Find where the given text appears and provide that cell's center as [X, Y] coordinate. 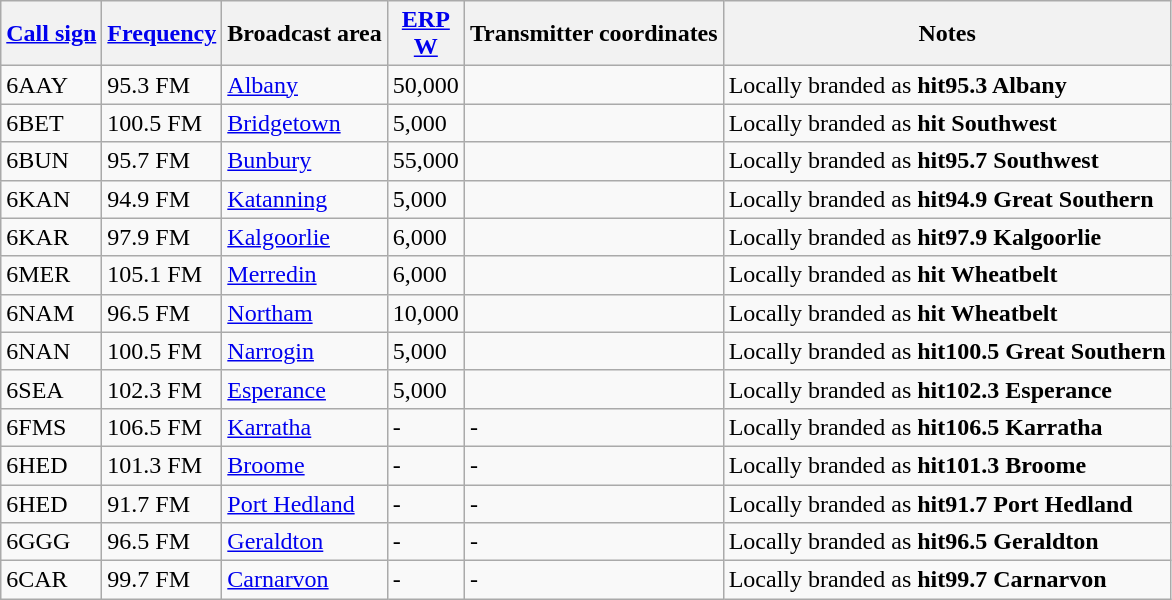
Albany [304, 85]
ERPW [426, 34]
Notes [947, 34]
6MER [52, 275]
95.7 FM [162, 161]
105.1 FM [162, 275]
91.7 FM [162, 503]
Katanning [304, 199]
6CAR [52, 580]
102.3 FM [162, 389]
Bunbury [304, 161]
101.3 FM [162, 465]
Call sign [52, 34]
94.9 FM [162, 199]
Locally branded as hit96.5 Geraldton [947, 542]
50,000 [426, 85]
Locally branded as hit99.7 Carnarvon [947, 580]
Locally branded as hit100.5 Great Southern [947, 351]
6BUN [52, 161]
Locally branded as hit94.9 Great Southern [947, 199]
6GGG [52, 542]
Locally branded as hit91.7 Port Hedland [947, 503]
Broome [304, 465]
Bridgetown [304, 123]
6KAN [52, 199]
Locally branded as hit101.3 Broome [947, 465]
Locally branded as hit Southwest [947, 123]
Narrogin [304, 351]
Esperance [304, 389]
97.9 FM [162, 237]
Merredin [304, 275]
6FMS [52, 427]
Locally branded as hit102.3 Esperance [947, 389]
Broadcast area [304, 34]
6NAN [52, 351]
Karratha [304, 427]
99.7 FM [162, 580]
Transmitter coordinates [594, 34]
106.5 FM [162, 427]
6SEA [52, 389]
55,000 [426, 161]
Locally branded as hit95.3 Albany [947, 85]
Locally branded as hit95.7 Southwest [947, 161]
6BET [52, 123]
95.3 FM [162, 85]
6NAM [52, 313]
Locally branded as hit106.5 Karratha [947, 427]
6KAR [52, 237]
Frequency [162, 34]
Northam [304, 313]
Kalgoorlie [304, 237]
6AAY [52, 85]
Carnarvon [304, 580]
Port Hedland [304, 503]
10,000 [426, 313]
Geraldton [304, 542]
Locally branded as hit97.9 Kalgoorlie [947, 237]
